Output the [X, Y] coordinate of the center of the cell containing the given text.  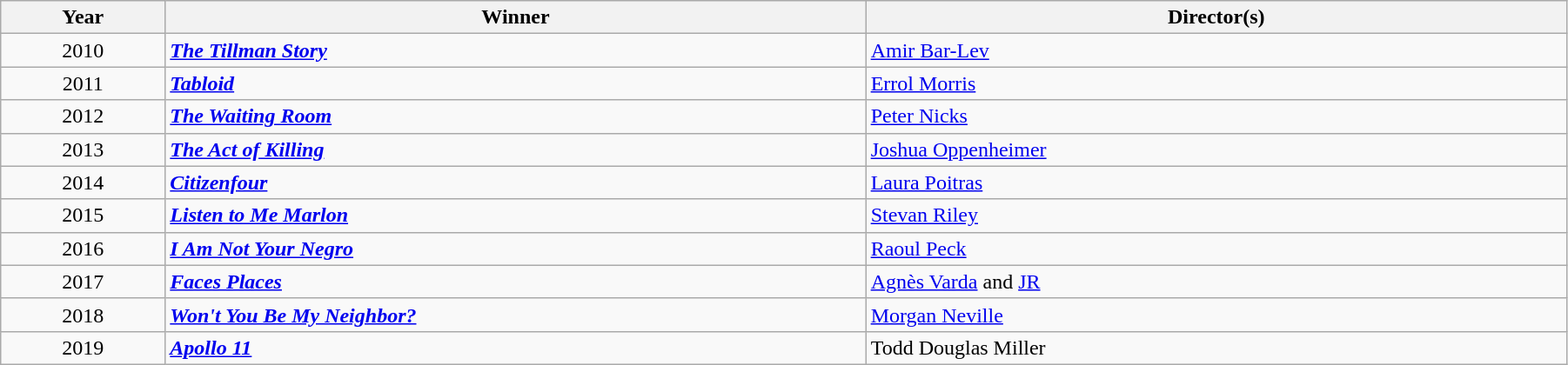
The Act of Killing [515, 149]
Winner [515, 17]
Morgan Neville [1216, 315]
Year [84, 17]
Faces Places [515, 282]
Stevan Riley [1216, 216]
2017 [84, 282]
I Am Not Your Negro [515, 249]
2016 [84, 249]
Laura Poitras [1216, 182]
Raoul Peck [1216, 249]
2013 [84, 149]
Amir Bar-Lev [1216, 50]
Tabloid [515, 83]
Errol Morris [1216, 83]
Agnès Varda and JR [1216, 282]
The Tillman Story [515, 50]
2018 [84, 315]
Director(s) [1216, 17]
Won't You Be My Neighbor? [515, 315]
2011 [84, 83]
Peter Nicks [1216, 116]
2014 [84, 182]
2010 [84, 50]
Citizenfour [515, 182]
Apollo 11 [515, 348]
The Waiting Room [515, 116]
Listen to Me Marlon [515, 216]
2015 [84, 216]
2012 [84, 116]
Todd Douglas Miller [1216, 348]
Joshua Oppenheimer [1216, 149]
2019 [84, 348]
